Pinpoint the cell where the given text exists, returning its (X, Y) midpoint coordinate. 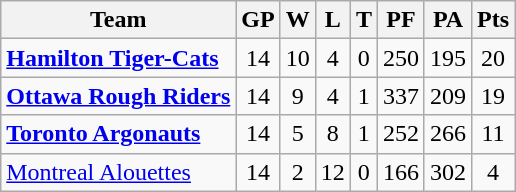
9 (298, 96)
PF (400, 20)
11 (494, 134)
Montreal Alouettes (118, 172)
L (332, 20)
Ottawa Rough Riders (118, 96)
302 (448, 172)
T (364, 20)
12 (332, 172)
20 (494, 58)
Pts (494, 20)
GP (258, 20)
166 (400, 172)
8 (332, 134)
250 (400, 58)
5 (298, 134)
Team (118, 20)
10 (298, 58)
19 (494, 96)
209 (448, 96)
252 (400, 134)
PA (448, 20)
W (298, 20)
337 (400, 96)
Hamilton Tiger-Cats (118, 58)
Toronto Argonauts (118, 134)
266 (448, 134)
2 (298, 172)
195 (448, 58)
